Provide the [X, Y] coordinate of the cell's center where the given text is located.  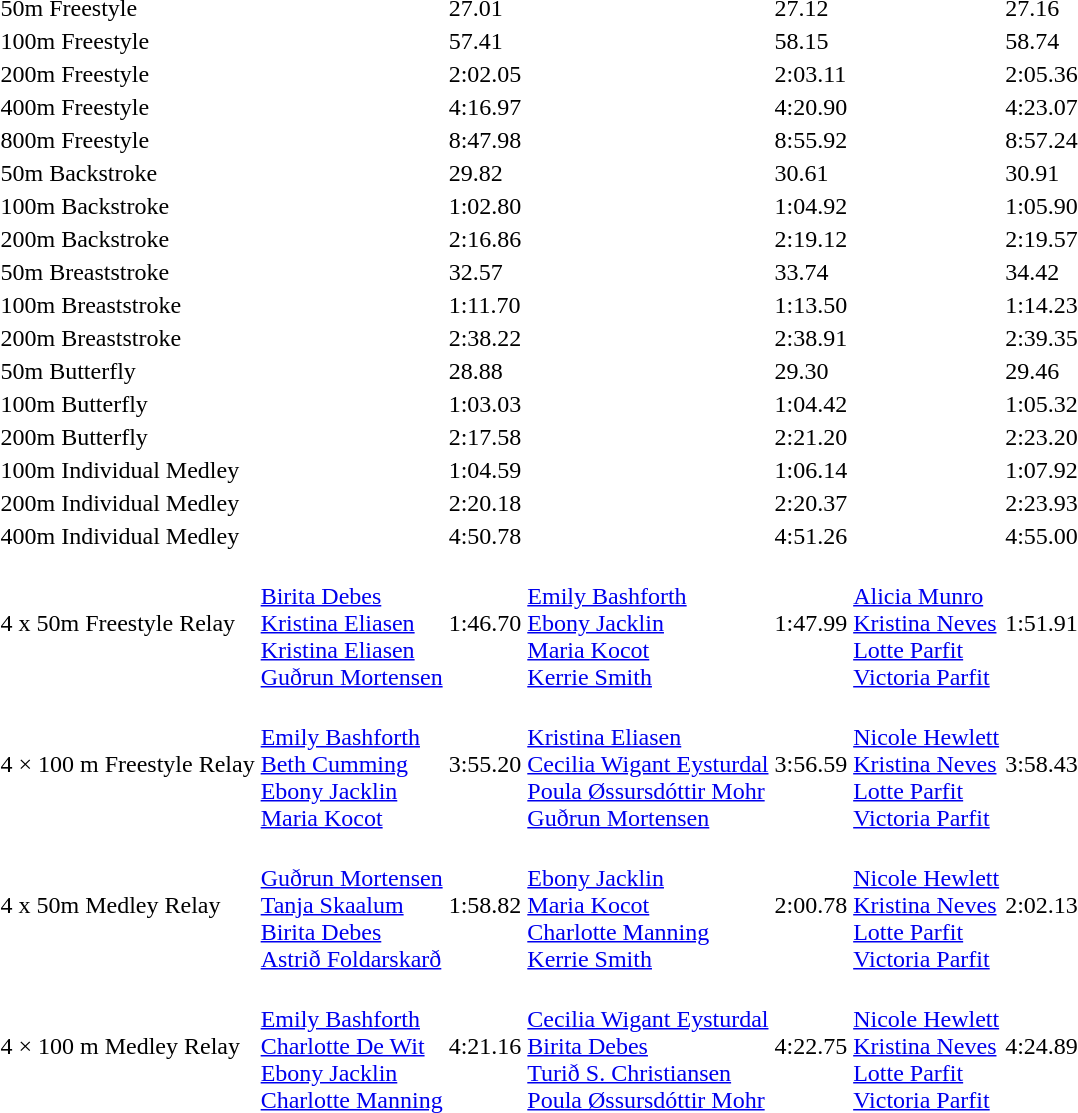
1:11.70 [485, 305]
Ebony JacklinMaria KocotCharlotte ManningKerrie Smith [648, 905]
2:17.58 [485, 437]
4:20.90 [811, 107]
1:13.50 [811, 305]
29.30 [811, 371]
1:04.42 [811, 404]
58.15 [811, 41]
29.82 [485, 173]
2:20.37 [811, 503]
2:03.11 [811, 74]
Alicia MunroKristina NevesLotte ParfitVictoria Parfit [926, 623]
57.41 [485, 41]
2:19.12 [811, 239]
3:55.20 [485, 764]
1:04.59 [485, 470]
2:38.91 [811, 338]
Kristina EliasenCecilia Wigant EysturdalPoula Øssursdóttir MohrGuðrun Mortensen [648, 764]
1:06.14 [811, 470]
32.57 [485, 272]
2:38.22 [485, 338]
28.88 [485, 371]
2:16.86 [485, 239]
Emily BashforthBeth CummingEbony JacklinMaria Kocot [352, 764]
1:02.80 [485, 206]
Birita DebesKristina EliasenKristina EliasenGuðrun Mortensen [352, 623]
1:04.92 [811, 206]
4:51.26 [811, 536]
30.61 [811, 173]
2:02.05 [485, 74]
Guðrun MortensenTanja SkaalumBirita DebesAstrið Foldarskarð [352, 905]
1:46.70 [485, 623]
1:47.99 [811, 623]
8:47.98 [485, 140]
2:21.20 [811, 437]
4:50.78 [485, 536]
1:58.82 [485, 905]
33.74 [811, 272]
Emily BashforthEbony JacklinMaria KocotKerrie Smith [648, 623]
2:00.78 [811, 905]
4:16.97 [485, 107]
1:03.03 [485, 404]
3:56.59 [811, 764]
8:55.92 [811, 140]
2:20.18 [485, 503]
